Identify which cell holds the provided text, then report its [x, y] central coordinate. 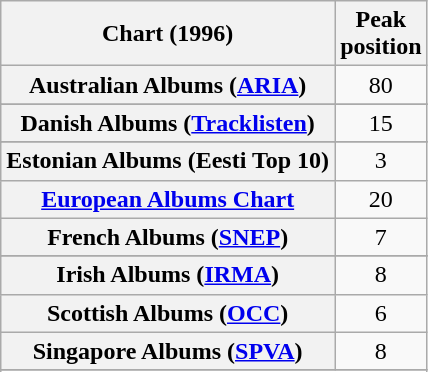
Irish Albums (IRMA) [168, 275]
European Albums Chart [168, 199]
3 [381, 161]
7 [381, 237]
Singapore Albums (SPVA) [168, 351]
Peakposition [381, 34]
6 [381, 313]
15 [381, 123]
Estonian Albums (Eesti Top 10) [168, 161]
Danish Albums (Tracklisten) [168, 123]
Chart (1996) [168, 34]
20 [381, 199]
French Albums (SNEP) [168, 237]
80 [381, 85]
Australian Albums (ARIA) [168, 85]
Scottish Albums (OCC) [168, 313]
